Output the [x, y] coordinate of the center of the cell containing the given text.  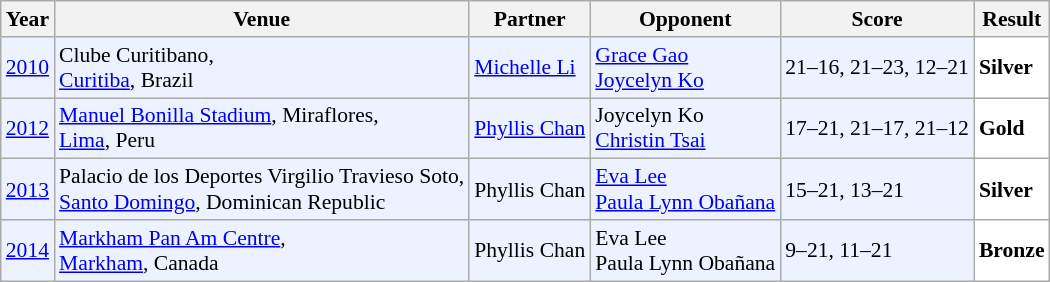
Score [877, 19]
Palacio de los Deportes Virgilio Travieso Soto,Santo Domingo, Dominican Republic [262, 190]
Michelle Li [530, 68]
9–21, 11–21 [877, 250]
Opponent [685, 19]
2012 [28, 128]
2014 [28, 250]
2013 [28, 190]
Partner [530, 19]
17–21, 21–17, 21–12 [877, 128]
Grace Gao Joycelyn Ko [685, 68]
Clube Curitibano,Curitiba, Brazil [262, 68]
Result [1012, 19]
Bronze [1012, 250]
Venue [262, 19]
Markham Pan Am Centre,Markham, Canada [262, 250]
15–21, 13–21 [877, 190]
Gold [1012, 128]
21–16, 21–23, 12–21 [877, 68]
Year [28, 19]
Joycelyn Ko Christin Tsai [685, 128]
2010 [28, 68]
Manuel Bonilla Stadium, Miraflores,Lima, Peru [262, 128]
